From the cell containing the given text, extract its center point as [x, y] coordinate. 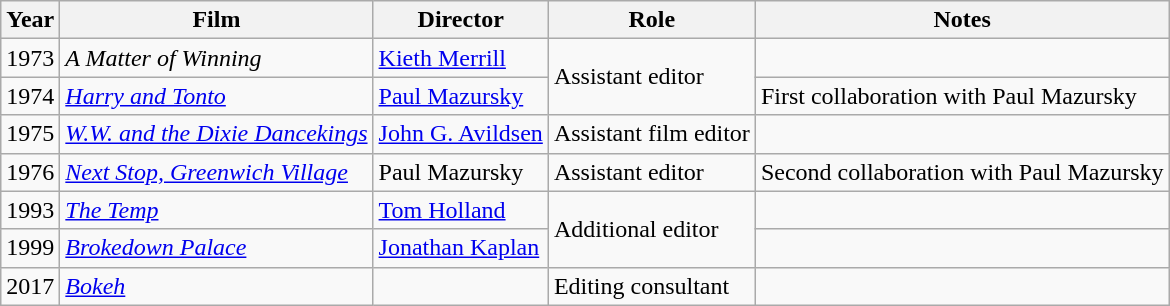
Next Stop, Greenwich Village [216, 172]
Year [30, 20]
The Temp [216, 210]
First collaboration with Paul Mazursky [962, 96]
Bokeh [216, 286]
Editing consultant [652, 286]
Film [216, 20]
Kieth Merrill [460, 58]
Tom Holland [460, 210]
1993 [30, 210]
Additional editor [652, 229]
Notes [962, 20]
Brokedown Palace [216, 248]
2017 [30, 286]
Second collaboration with Paul Mazursky [962, 172]
Harry and Tonto [216, 96]
1974 [30, 96]
A Matter of Winning [216, 58]
Assistant film editor [652, 134]
John G. Avildsen [460, 134]
1973 [30, 58]
Role [652, 20]
Director [460, 20]
1976 [30, 172]
Jonathan Kaplan [460, 248]
W.W. and the Dixie Dancekings [216, 134]
1999 [30, 248]
1975 [30, 134]
